Output the [X, Y] coordinate of the center of the cell containing the given text.  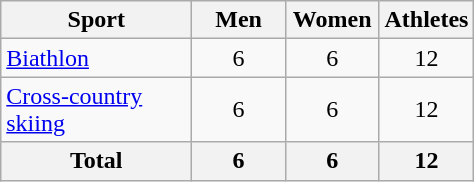
Biathlon [96, 58]
Athletes [426, 20]
Sport [96, 20]
Women [332, 20]
Cross-country skiing [96, 110]
Total [96, 161]
Men [239, 20]
